Provide the [x, y] coordinate of the cell's center where the given text is located.  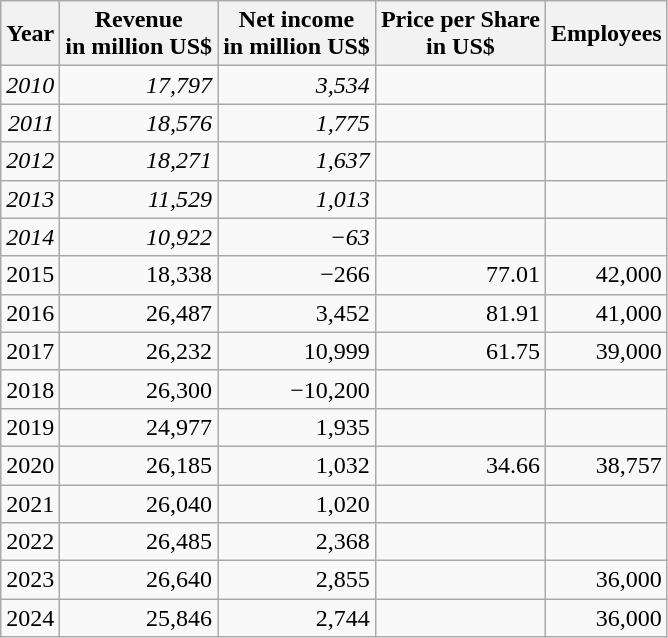
1,020 [297, 503]
Price per Sharein US$ [460, 34]
26,485 [139, 542]
2014 [30, 237]
−266 [297, 275]
2010 [30, 85]
11,529 [139, 199]
2011 [30, 123]
24,977 [139, 427]
2015 [30, 275]
77.01 [460, 275]
10,922 [139, 237]
2,368 [297, 542]
61.75 [460, 351]
81.91 [460, 313]
18,338 [139, 275]
18,576 [139, 123]
2012 [30, 161]
Year [30, 34]
34.66 [460, 465]
2016 [30, 313]
Employees [607, 34]
26,232 [139, 351]
42,000 [607, 275]
38,757 [607, 465]
2,855 [297, 580]
2024 [30, 618]
Net incomein million US$ [297, 34]
3,534 [297, 85]
2,744 [297, 618]
2020 [30, 465]
25,846 [139, 618]
18,271 [139, 161]
2013 [30, 199]
1,935 [297, 427]
−10,200 [297, 389]
17,797 [139, 85]
1,013 [297, 199]
26,300 [139, 389]
10,999 [297, 351]
2021 [30, 503]
2018 [30, 389]
39,000 [607, 351]
26,185 [139, 465]
1,637 [297, 161]
2023 [30, 580]
26,040 [139, 503]
3,452 [297, 313]
2022 [30, 542]
−63 [297, 237]
1,032 [297, 465]
2017 [30, 351]
Revenuein million US$ [139, 34]
1,775 [297, 123]
26,487 [139, 313]
41,000 [607, 313]
2019 [30, 427]
26,640 [139, 580]
